From the cell containing the given text, extract its center point as (x, y) coordinate. 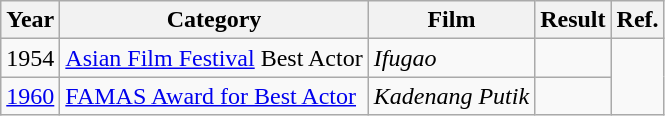
Ifugao (451, 58)
Asian Film Festival Best Actor (214, 58)
1960 (30, 96)
Ref. (638, 20)
FAMAS Award for Best Actor (214, 96)
Result (573, 20)
Year (30, 20)
Category (214, 20)
1954 (30, 58)
Film (451, 20)
Kadenang Putik (451, 96)
